Identify which cell holds the provided text, then report its [x, y] central coordinate. 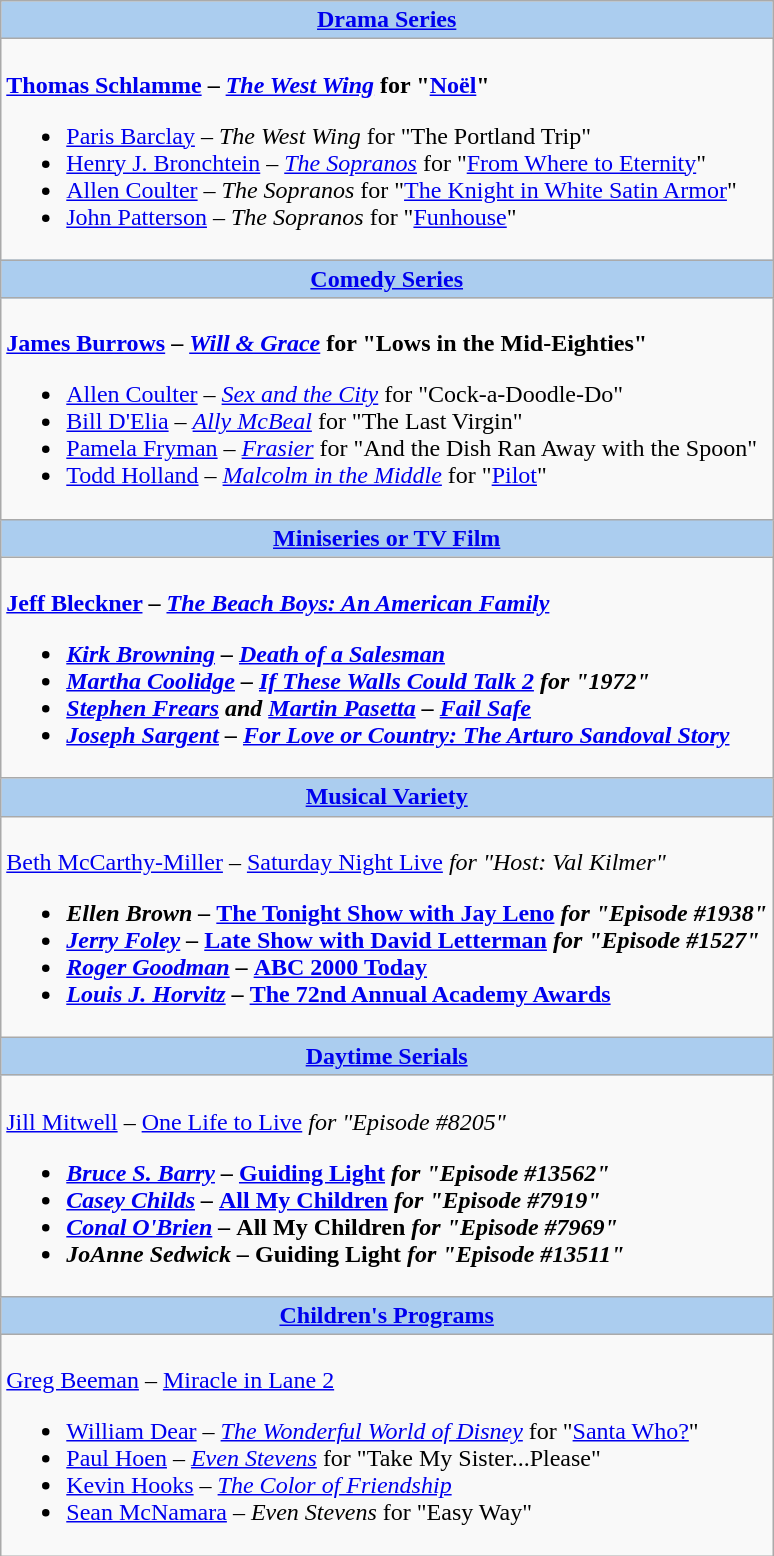
Comedy Series [387, 279]
Daytime Serials [387, 1056]
Drama Series [387, 20]
Musical Variety [387, 797]
Miniseries or TV Film [387, 538]
Children's Programs [387, 1315]
